Find where the given text appears and provide that cell's center as (X, Y) coordinate. 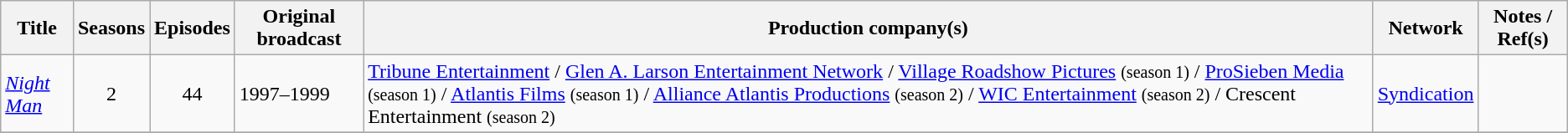
Night Man (37, 94)
2 (111, 94)
Title (37, 28)
1997–1999 (298, 94)
Seasons (111, 28)
Production company(s) (869, 28)
Network (1426, 28)
Original broadcast (298, 28)
Episodes (193, 28)
Notes / Ref(s) (1523, 28)
Syndication (1426, 94)
44 (193, 94)
